Identify which cell holds the provided text, then report its (x, y) central coordinate. 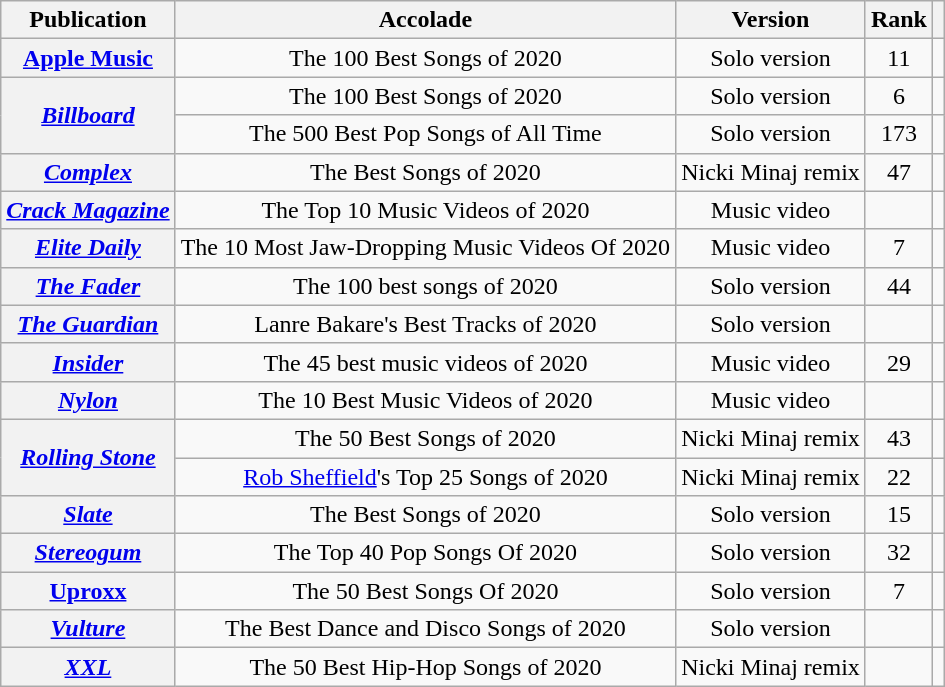
The 50 Best Songs of 2020 (425, 438)
11 (898, 58)
Rolling Stone (88, 457)
The Top 10 Music Videos of 2020 (425, 210)
15 (898, 515)
Rob Sheffield's Top 25 Songs of 2020 (425, 477)
Version (771, 20)
43 (898, 438)
6 (898, 96)
47 (898, 172)
The 45 best music videos of 2020 (425, 362)
44 (898, 286)
Vulture (88, 629)
29 (898, 362)
22 (898, 477)
Slate (88, 515)
The 10 Most Jaw-Dropping Music Videos Of 2020 (425, 248)
XXL (88, 667)
Lanre Bakare's Best Tracks of 2020 (425, 324)
Accolade (425, 20)
The 50 Best Hip-Hop Songs of 2020 (425, 667)
The 500 Best Pop Songs of All Time (425, 134)
The 50 Best Songs Of 2020 (425, 591)
The 100 best songs of 2020 (425, 286)
The 10 Best Music Videos of 2020 (425, 400)
Uproxx (88, 591)
The Top 40 Pop Songs Of 2020 (425, 553)
The Best Dance and Disco Songs of 2020 (425, 629)
Complex (88, 172)
Billboard (88, 115)
The Guardian (88, 324)
Elite Daily (88, 248)
Crack Magazine (88, 210)
Insider (88, 362)
Apple Music (88, 58)
32 (898, 553)
173 (898, 134)
Publication (88, 20)
The Fader (88, 286)
Nylon (88, 400)
Stereogum (88, 553)
Rank (898, 20)
